Determine the (x, y) coordinate at the center of the cell enclosing the given text.  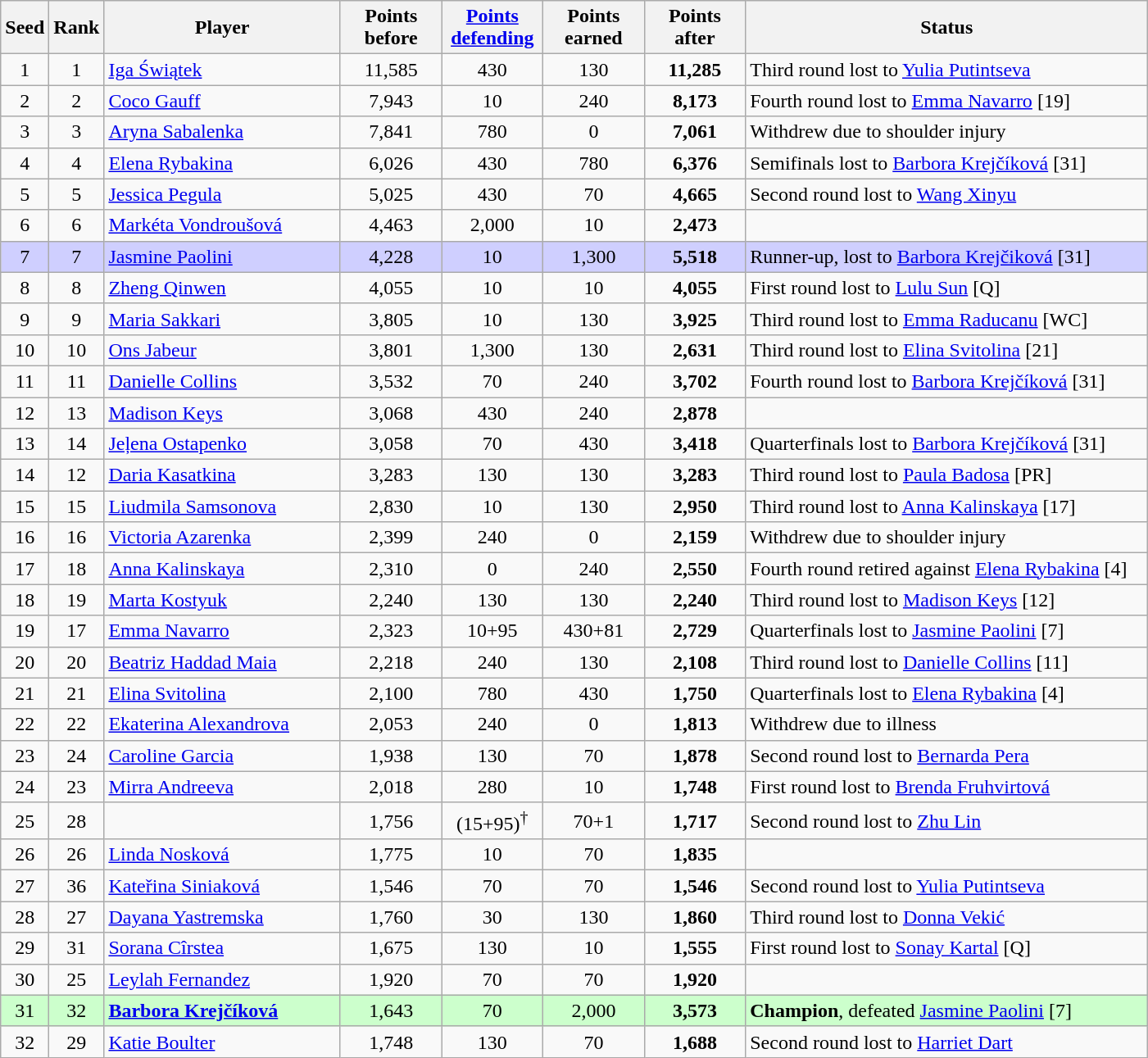
Linda Nosková (223, 855)
Aryna Sabalenka (223, 132)
2,323 (391, 631)
Victoria Azarenka (223, 538)
1,813 (695, 724)
3,702 (695, 381)
2,399 (391, 538)
Madison Keys (223, 412)
7,943 (391, 101)
3,801 (391, 350)
Champion, defeated Jasmine Paolini [7] (947, 1010)
Semifinals lost to Barbora Krejčíková [31] (947, 163)
4,665 (695, 194)
Ons Jabeur (223, 350)
11,585 (391, 70)
Ekaterina Alexandrova (223, 724)
3,058 (391, 444)
First round lost to Lulu Sun [Q] (947, 288)
Kateřina Siniaková (223, 886)
Coco Gauff (223, 101)
2,108 (695, 662)
Runner-up, lost to Barbora Krejčiková [31] (947, 257)
(15+95)† (492, 821)
1,878 (695, 756)
Katie Boulter (223, 1042)
Points defending (492, 28)
2,218 (391, 662)
Second round lost to Bernarda Pera (947, 756)
11,285 (695, 70)
1,675 (391, 948)
3,532 (391, 381)
Marta Kostyuk (223, 600)
2,018 (391, 787)
Second round lost to Harriet Dart (947, 1042)
Anna Kalinskaya (223, 569)
7,841 (391, 132)
Player (223, 28)
5,025 (391, 194)
6,026 (391, 163)
Third round lost to Emma Raducanu [WC] (947, 319)
Second round lost to Zhu Lin (947, 821)
Iga Świątek (223, 70)
Elina Svitolina (223, 693)
6,376 (695, 163)
Elena Rybakina (223, 163)
Rank (77, 28)
5,518 (695, 257)
Sorana Cîrstea (223, 948)
Zheng Qinwen (223, 288)
Second round lost to Wang Xinyu (947, 194)
1,555 (695, 948)
Status (947, 28)
First round lost to Sonay Kartal [Q] (947, 948)
36 (77, 886)
Points after (695, 28)
3,805 (391, 319)
Seed (25, 28)
Liudmila Samsonova (223, 506)
8,173 (695, 101)
7,061 (695, 132)
Jessica Pegula (223, 194)
Daria Kasatkina (223, 475)
Maria Sakkari (223, 319)
2,830 (391, 506)
Points before (391, 28)
1,643 (391, 1010)
1,835 (695, 855)
3,418 (695, 444)
4,463 (391, 225)
Withdrew due to illness (947, 724)
Second round lost to Yulia Putintseva (947, 886)
Markéta Vondroušová (223, 225)
Quarterfinals lost to Barbora Krejčíková [31] (947, 444)
Fourth round lost to Barbora Krejčíková [31] (947, 381)
1,760 (391, 917)
2,631 (695, 350)
430+81 (594, 631)
280 (492, 787)
Third round lost to Paula Badosa [PR] (947, 475)
2,100 (391, 693)
10+95 (492, 631)
Third round lost to Yulia Putintseva (947, 70)
Third round lost to Madison Keys [12] (947, 600)
1,688 (695, 1042)
Quarterfinals lost to Jasmine Paolini [7] (947, 631)
Jasmine Paolini (223, 257)
1,860 (695, 917)
70+1 (594, 821)
1,938 (391, 756)
Jeļena Ostapenko (223, 444)
2,729 (695, 631)
1,717 (695, 821)
Third round lost to Danielle Collins [11] (947, 662)
2,473 (695, 225)
2,053 (391, 724)
Third round lost to Donna Vekić (947, 917)
2,878 (695, 412)
1,750 (695, 693)
Dayana Yastremska (223, 917)
Quarterfinals lost to Elena Rybakina [4] (947, 693)
Points earned (594, 28)
First round lost to Brenda Fruhvirtová (947, 787)
2,550 (695, 569)
Leylah Fernandez (223, 979)
Beatriz Haddad Maia (223, 662)
Caroline Garcia (223, 756)
Danielle Collins (223, 381)
1,756 (391, 821)
3,573 (695, 1010)
4,228 (391, 257)
Barbora Krejčíková (223, 1010)
Third round lost to Elina Svitolina [21] (947, 350)
2,950 (695, 506)
Fourth round retired against Elena Rybakina [4] (947, 569)
2,310 (391, 569)
1,775 (391, 855)
3,925 (695, 319)
Third round lost to Anna Kalinskaya [17] (947, 506)
Mirra Andreeva (223, 787)
Fourth round lost to Emma Navarro [19] (947, 101)
Emma Navarro (223, 631)
3,068 (391, 412)
2,159 (695, 538)
